Find where the given text appears and provide that cell's center as (X, Y) coordinate. 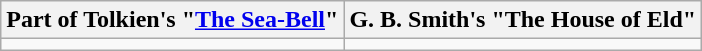
Part of Tolkien's "The Sea-Bell" (172, 20)
G. B. Smith's "The House of Eld" (523, 20)
